Capture the cell that displays the provided text and extract its [X, Y] central coordinate. 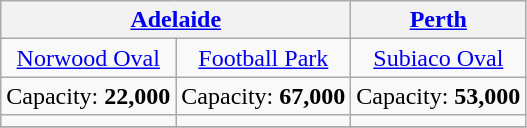
Capacity: 22,000 [88, 96]
Capacity: 67,000 [264, 96]
Subiaco Oval [438, 58]
Perth [438, 20]
Football Park [264, 58]
Adelaide [176, 20]
Capacity: 53,000 [438, 96]
Norwood Oval [88, 58]
